Locate the cell with the specified text and output its [x, y] center coordinate. 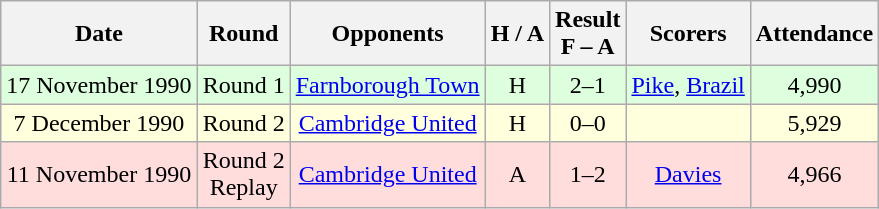
Round 1 [244, 85]
Round 2Replay [244, 174]
Round [244, 34]
11 November 1990 [99, 174]
Davies [688, 174]
ResultF – A [588, 34]
5,929 [814, 123]
A [517, 174]
1–2 [588, 174]
Date [99, 34]
17 November 1990 [99, 85]
4,966 [814, 174]
2–1 [588, 85]
Attendance [814, 34]
Farnborough Town [388, 85]
Pike, Brazil [688, 85]
Round 2 [244, 123]
Scorers [688, 34]
4,990 [814, 85]
Opponents [388, 34]
H / A [517, 34]
7 December 1990 [99, 123]
0–0 [588, 123]
